Provide the [X, Y] coordinate of the cell's center where the given text is located.  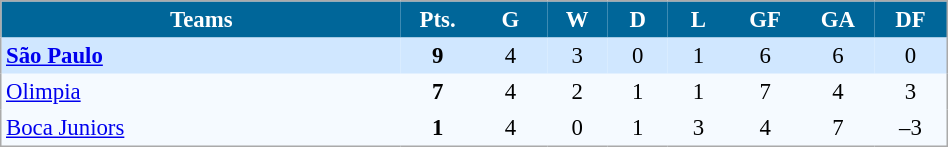
W [578, 20]
Teams [201, 20]
São Paulo [201, 56]
GA [838, 20]
GF [766, 20]
Boca Juniors [201, 128]
DF [910, 20]
L [698, 20]
9 [438, 56]
–3 [910, 128]
G [510, 20]
D [638, 20]
2 [578, 92]
Pts. [438, 20]
Olimpia [201, 92]
